Determine the (X, Y) coordinate at the center of the cell enclosing the given text.  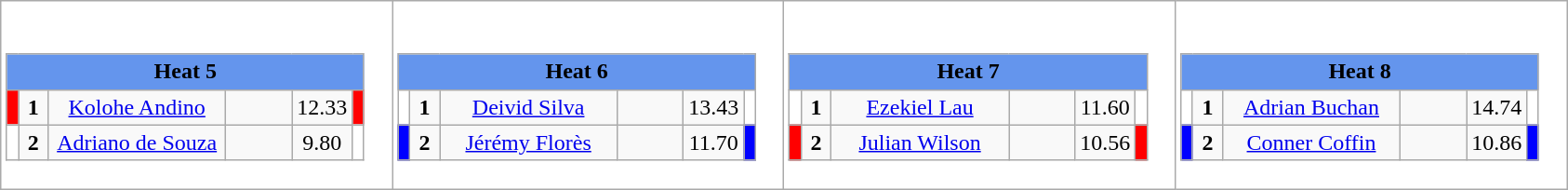
10.56 (1105, 142)
Heat 8 1 Adrian Buchan 14.74 2 Conner Coffin 10.86 (1371, 95)
10.86 (1497, 142)
11.70 (714, 142)
Deivid Silva (528, 107)
Adriano de Souza (138, 142)
Heat 7 (968, 72)
Heat 6 1 Deivid Silva 13.43 2 Jérémy Florès 11.70 (588, 95)
Julian Wilson (921, 142)
Heat 5 1 Kolohe Andino 12.33 2 Adriano de Souza 9.80 (197, 95)
Heat 8 (1360, 72)
14.74 (1497, 107)
12.33 (322, 107)
Kolohe Andino (138, 107)
Heat 6 (577, 72)
9.80 (322, 142)
11.60 (1105, 107)
Adrian Buchan (1311, 107)
Conner Coffin (1311, 142)
13.43 (714, 107)
Jérémy Florès (528, 142)
Heat 7 1 Ezekiel Lau 11.60 2 Julian Wilson 10.56 (980, 95)
Ezekiel Lau (921, 107)
Heat 5 (185, 72)
